Search for the cell housing the specified text and yield its (x, y) center coordinate. 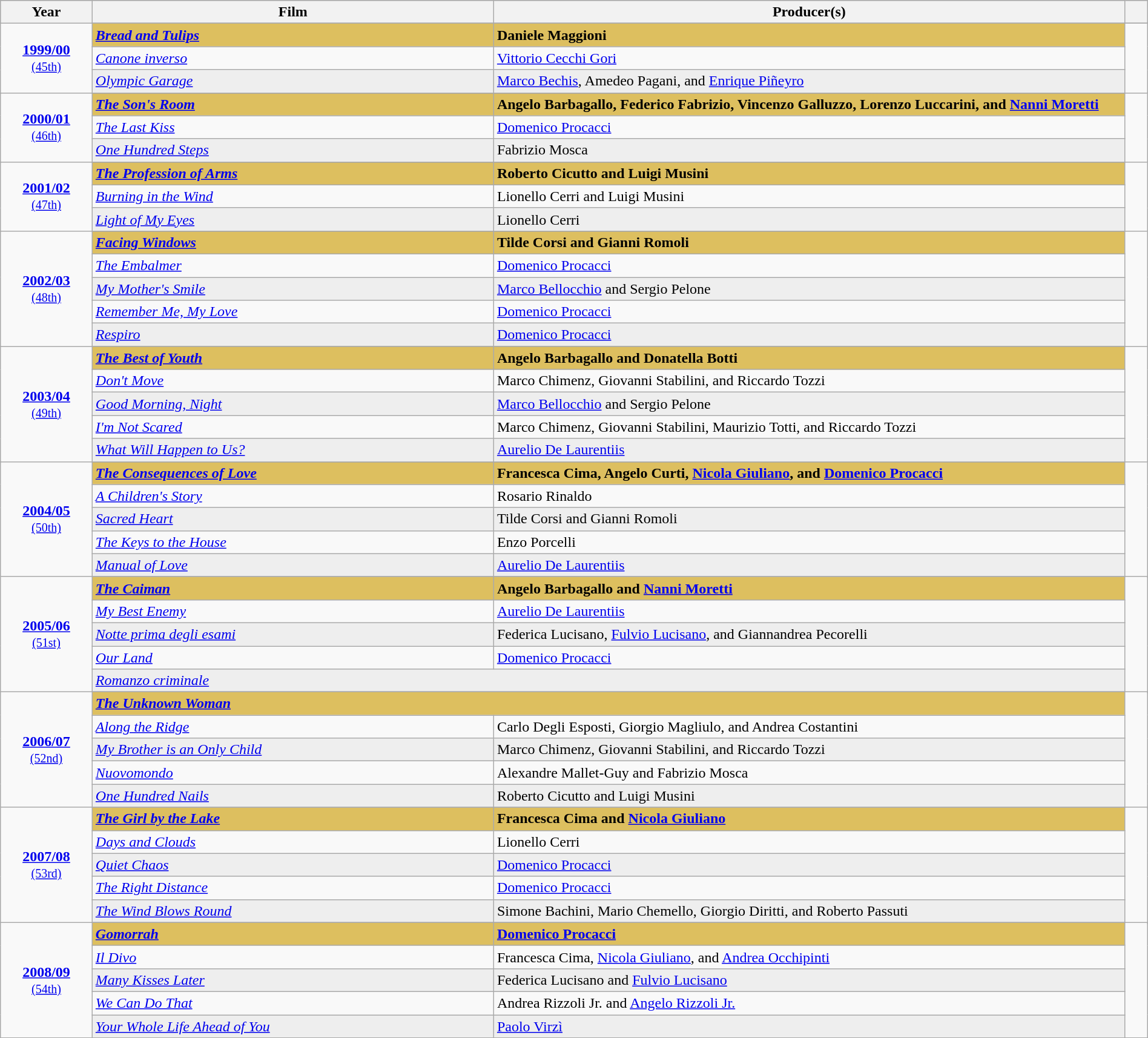
2002/03(48th) (47, 288)
Fabrizio Mosca (809, 150)
Il Divo (293, 957)
2004/05(50th) (47, 519)
A Children's Story (293, 496)
Bread and Tulips (293, 35)
The Best of Youth (293, 358)
The Keys to the House (293, 542)
Paolo Virzì (809, 1026)
The Son's Room (293, 104)
2005/06(51st) (47, 634)
Respiro (293, 335)
My Brother is an Only Child (293, 750)
Burning in the Wind (293, 196)
2003/04(49th) (47, 404)
Many Kisses Later (293, 980)
Quiet Chaos (293, 865)
Francesca Cima and Nicola Giuliano (809, 819)
Carlo Degli Esposti, Giorgio Magliulo, and Andrea Costantini (809, 727)
My Best Enemy (293, 611)
One Hundred Steps (293, 150)
Light of My Eyes (293, 219)
Canone inverso (293, 58)
Facing Windows (293, 242)
2000/01(46th) (47, 127)
Francesca Cima, Angelo Curti, Nicola Giuliano, and Domenico Procacci (809, 473)
We Can Do That (293, 1003)
My Mother's Smile (293, 289)
Year (47, 12)
Producer(s) (809, 12)
2008/09(54th) (47, 980)
Federica Lucisano and Fulvio Lucisano (809, 980)
The Unknown Woman (608, 704)
Marco Chimenz, Giovanni Stabilini, Maurizio Totti, and Riccardo Tozzi (809, 427)
The Consequences of Love (293, 473)
Romanzo criminale (608, 681)
Gomorrah (293, 934)
2007/08(53rd) (47, 865)
Daniele Maggioni (809, 35)
The Wind Blows Round (293, 911)
Your Whole Life Ahead of You (293, 1026)
Enzo Porcelli (809, 542)
The Embalmer (293, 265)
What Will Happen to Us? (293, 450)
The Caiman (293, 588)
Sacred Heart (293, 519)
Lionello Cerri and Luigi Musini (809, 196)
Olympic Garage (293, 81)
Vittorio Cecchi Gori (809, 58)
Days and Clouds (293, 842)
Notte prima degli esami (293, 634)
Rosario Rinaldo (809, 496)
Our Land (293, 657)
Along the Ridge (293, 727)
I'm Not Scared (293, 427)
Remember Me, My Love (293, 312)
1999/00(45th) (47, 58)
Andrea Rizzoli Jr. and Angelo Rizzoli Jr. (809, 1003)
2006/07(52nd) (47, 750)
The Right Distance (293, 888)
The Girl by the Lake (293, 819)
Federica Lucisano, Fulvio Lucisano, and Giannandrea Pecorelli (809, 634)
Don't Move (293, 381)
Angelo Barbagallo and Nanni Moretti (809, 588)
One Hundred Nails (293, 796)
The Last Kiss (293, 127)
Nuovomondo (293, 773)
2001/02(47th) (47, 196)
Marco Bechis, Amedeo Pagani, and Enrique Piñeyro (809, 81)
Angelo Barbagallo and Donatella Botti (809, 358)
Simone Bachini, Mario Chemello, Giorgio Diritti, and Roberto Passuti (809, 911)
Film (293, 12)
Manual of Love (293, 565)
The Profession of Arms (293, 173)
Francesca Cima, Nicola Giuliano, and Andrea Occhipinti (809, 957)
Angelo Barbagallo, Federico Fabrizio, Vincenzo Galluzzo, Lorenzo Luccarini, and Nanni Moretti (809, 104)
Alexandre Mallet-Guy and Fabrizio Mosca (809, 773)
Good Morning, Night (293, 404)
